Pinpoint the cell where the given text exists, returning its [X, Y] midpoint coordinate. 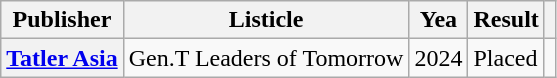
Publisher [62, 20]
Gen.T Leaders of Tomorrow [266, 58]
Result [506, 20]
Yea [438, 20]
2024 [438, 58]
Listicle [266, 20]
Placed [506, 58]
Tatler Asia [62, 58]
